Detect which cell encompasses the target text, then output its (x, y) center coordinate. 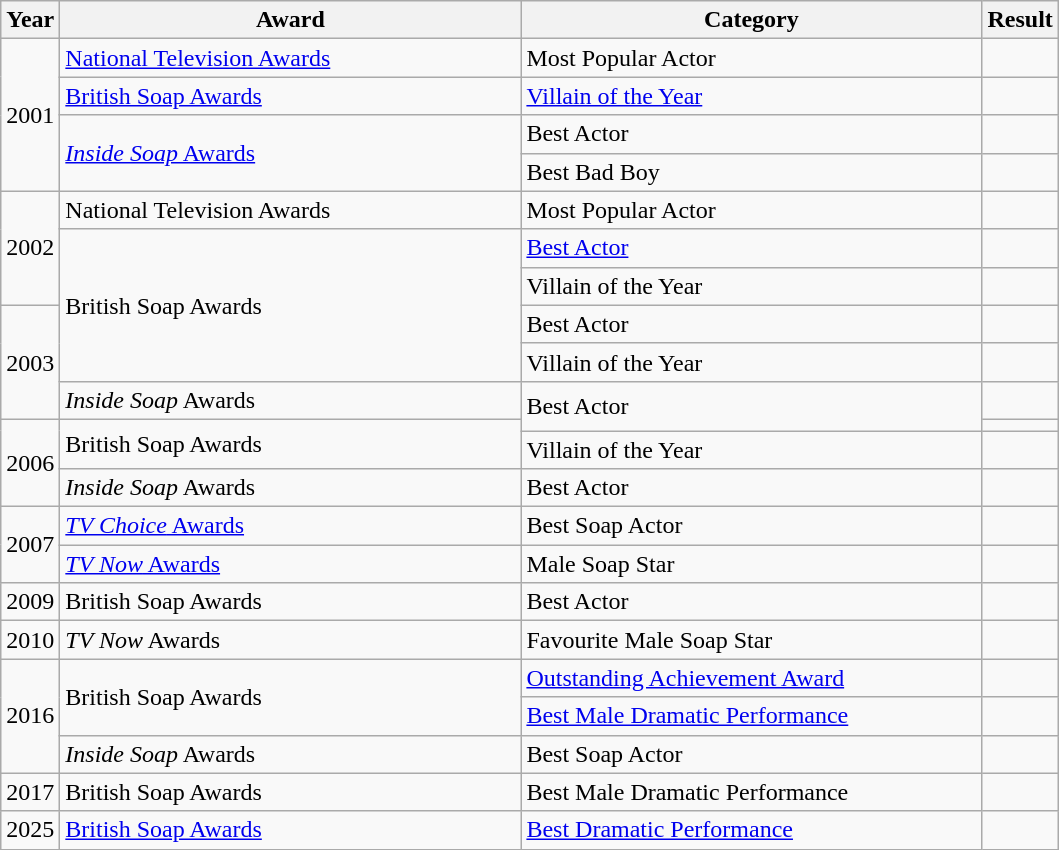
2001 (30, 115)
Male Soap Star (752, 564)
TV Choice Awards (290, 526)
Award (290, 20)
2009 (30, 602)
2003 (30, 362)
2010 (30, 640)
Best Bad Boy (752, 172)
2007 (30, 545)
2016 (30, 716)
2025 (30, 830)
2006 (30, 462)
Best Dramatic Performance (752, 830)
Favourite Male Soap Star (752, 640)
2017 (30, 792)
Outstanding Achievement Award (752, 678)
Result (1020, 20)
2002 (30, 248)
Year (30, 20)
Category (752, 20)
